Pinpoint the cell where the given text exists, returning its [X, Y] midpoint coordinate. 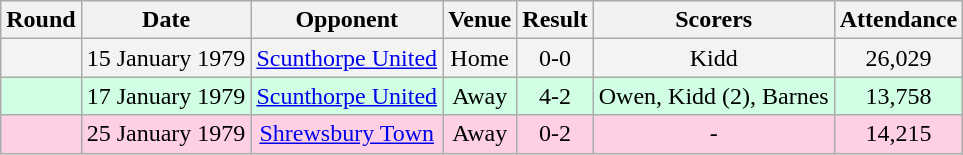
Scorers [714, 20]
15 January 1979 [166, 58]
Attendance [898, 20]
Home [480, 58]
- [714, 134]
Opponent [347, 20]
17 January 1979 [166, 96]
Owen, Kidd (2), Barnes [714, 96]
Date [166, 20]
0-2 [555, 134]
26,029 [898, 58]
4-2 [555, 96]
Venue [480, 20]
Result [555, 20]
Kidd [714, 58]
Round [41, 20]
13,758 [898, 96]
Shrewsbury Town [347, 134]
0-0 [555, 58]
14,215 [898, 134]
25 January 1979 [166, 134]
